Scan for the cell matching the given text and deliver its [x, y] coordinate at center. 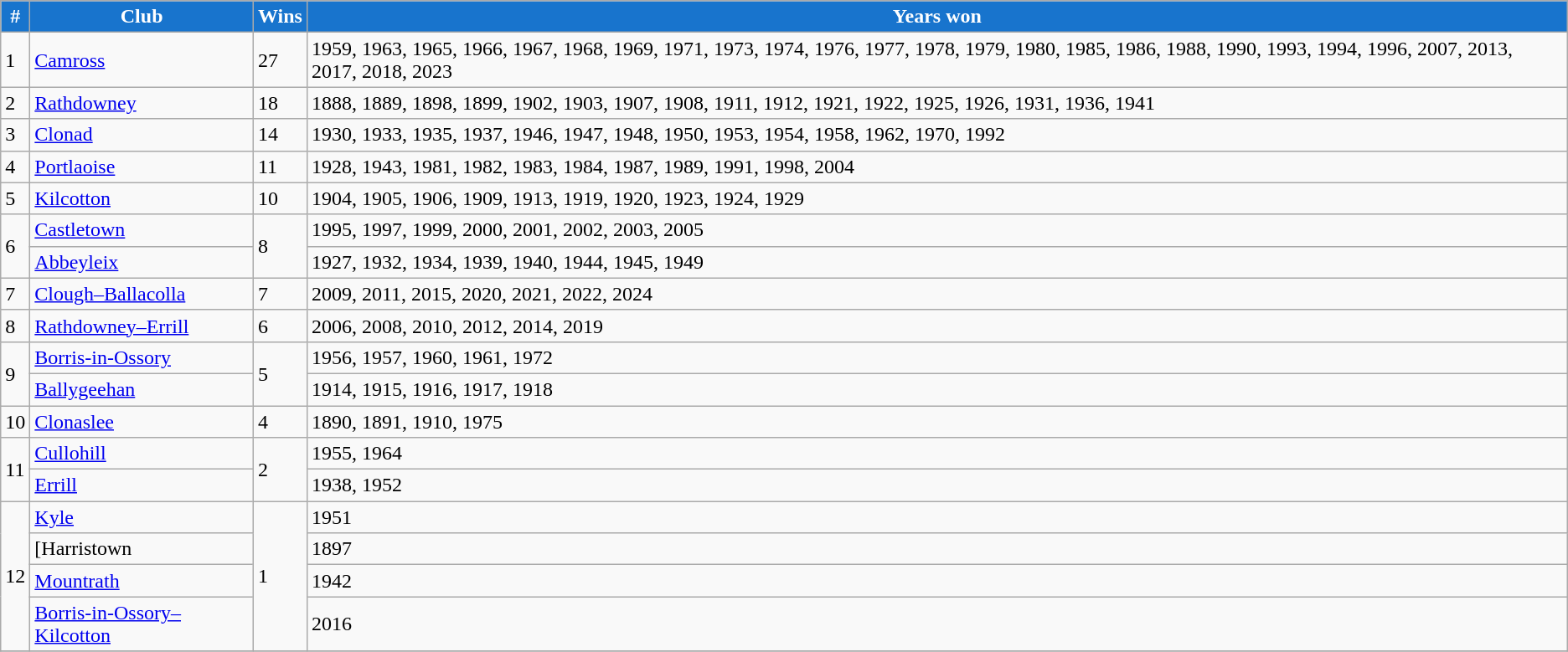
2009, 2011, 2015, 2020, 2021, 2022, 2024 [936, 294]
# [15, 17]
Castletown [142, 230]
1890, 1891, 1910, 1975 [936, 421]
1904, 1905, 1906, 1909, 1913, 1919, 1920, 1923, 1924, 1929 [936, 198]
1942 [936, 581]
1927, 1932, 1934, 1939, 1940, 1944, 1945, 1949 [936, 262]
Cullohill [142, 454]
[Harristown [142, 549]
Clonaslee [142, 421]
1955, 1964 [936, 454]
Borris-in-Ossory [142, 357]
1995, 1997, 1999, 2000, 2001, 2002, 2003, 2005 [936, 230]
Years won [936, 17]
Ballygeehan [142, 389]
2006, 2008, 2010, 2012, 2014, 2019 [936, 326]
14 [280, 135]
Rathdowney–Errill [142, 326]
Clough–Ballacolla [142, 294]
1897 [936, 549]
9 [15, 373]
Club [142, 17]
Kilcotton [142, 198]
1938, 1952 [936, 485]
2016 [936, 624]
Portlaoise [142, 167]
1914, 1915, 1916, 1917, 1918 [936, 389]
18 [280, 103]
Kyle [142, 517]
1930, 1933, 1935, 1937, 1946, 1947, 1948, 1950, 1953, 1954, 1958, 1962, 1970, 1992 [936, 135]
1928, 1943, 1981, 1982, 1983, 1984, 1987, 1989, 1991, 1998, 2004 [936, 167]
Wins [280, 17]
3 [15, 135]
12 [15, 576]
Errill [142, 485]
Clonad [142, 135]
27 [280, 60]
Rathdowney [142, 103]
1951 [936, 517]
Borris-in-Ossory–Kilcotton [142, 624]
Mountrath [142, 581]
Camross [142, 60]
Abbeyleix [142, 262]
1888, 1889, 1898, 1899, 1902, 1903, 1907, 1908, 1911, 1912, 1921, 1922, 1925, 1926, 1931, 1936, 1941 [936, 103]
1956, 1957, 1960, 1961, 1972 [936, 357]
